Scan for the cell matching the given text and deliver its (X, Y) coordinate at center. 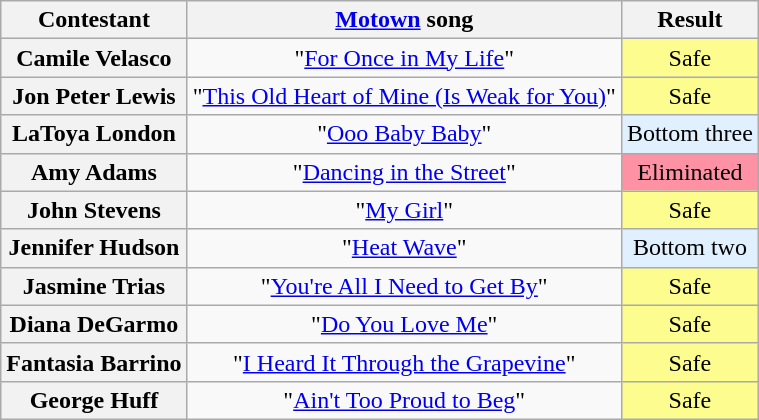
Result (690, 20)
John Stevens (94, 210)
"This Old Heart of Mine (Is Weak for You)" (404, 96)
"I Heard It Through the Grapevine" (404, 362)
LaToya London (94, 134)
Amy Adams (94, 172)
"You're All I Need to Get By" (404, 286)
"Dancing in the Street" (404, 172)
George Huff (94, 400)
"Ooo Baby Baby" (404, 134)
Motown song (404, 20)
Jasmine Trias (94, 286)
"Heat Wave" (404, 248)
"Do You Love Me" (404, 324)
Bottom two (690, 248)
"My Girl" (404, 210)
Fantasia Barrino (94, 362)
Eliminated (690, 172)
Diana DeGarmo (94, 324)
"Ain't Too Proud to Beg" (404, 400)
Jennifer Hudson (94, 248)
Contestant (94, 20)
Bottom three (690, 134)
"For Once in My Life" (404, 58)
Camile Velasco (94, 58)
Jon Peter Lewis (94, 96)
